From the cell containing the given text, extract its center point as (x, y) coordinate. 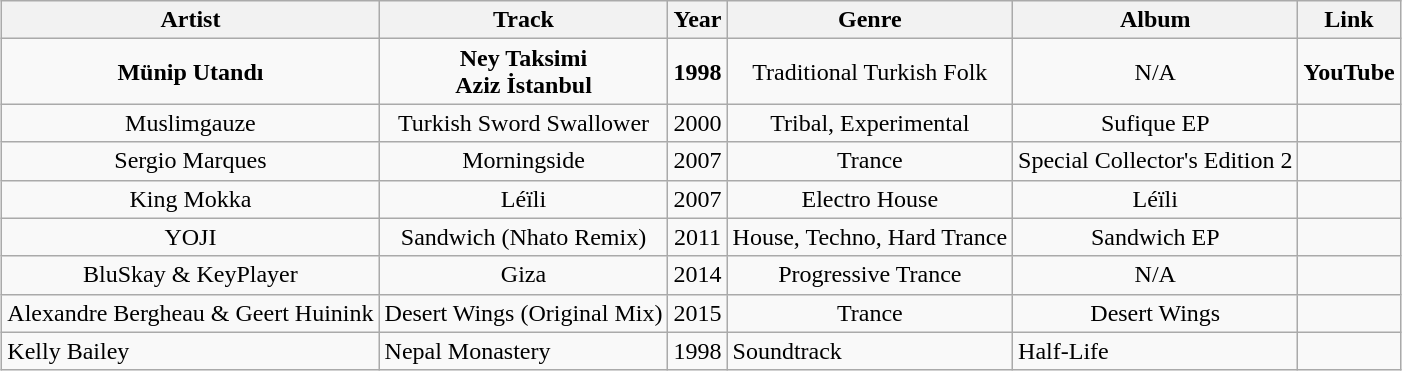
Track (524, 20)
Genre (870, 20)
Desert Wings (Original Mix) (524, 313)
Desert Wings (1156, 313)
Muslimgauze (190, 123)
Album (1156, 20)
Half-Life (1156, 351)
Sandwich (Nhato Remix) (524, 237)
YOJI (190, 237)
Morningside (524, 161)
YouTube (1349, 72)
Traditional Turkish Folk (870, 72)
Giza (524, 275)
Kelly Bailey (190, 351)
Nepal Monastery (524, 351)
Link (1349, 20)
Progressive Trance (870, 275)
BluSkay & KeyPlayer (190, 275)
2015 (698, 313)
Sergio Marques (190, 161)
Alexandre Bergheau & Geert Huinink (190, 313)
Tribal, Experimental (870, 123)
Sufique EP (1156, 123)
2011 (698, 237)
2000 (698, 123)
Soundtrack (870, 351)
Münip Utandı (190, 72)
2014 (698, 275)
Ney Taksimi Aziz İstanbul (524, 72)
Year (698, 20)
King Mokka (190, 199)
Turkish Sword Swallower (524, 123)
House, Techno, Hard Trance (870, 237)
Electro House (870, 199)
Special Collector's Edition 2 (1156, 161)
Artist (190, 20)
Sandwich EP (1156, 237)
